Return the [X, Y] coordinate for the center point of the cell that contains the specified text.  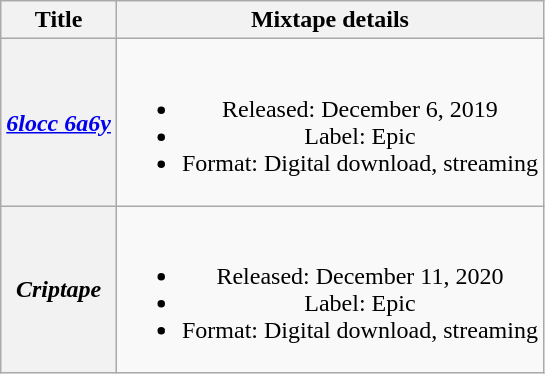
Title [59, 20]
6locc 6a6y [59, 122]
Criptape [59, 290]
Released: December 6, 2019Label: EpicFormat: Digital download, streaming [330, 122]
Mixtape details [330, 20]
Released: December 11, 2020Label: EpicFormat: Digital download, streaming [330, 290]
